Return (x, y) of the center of cell containing provided text 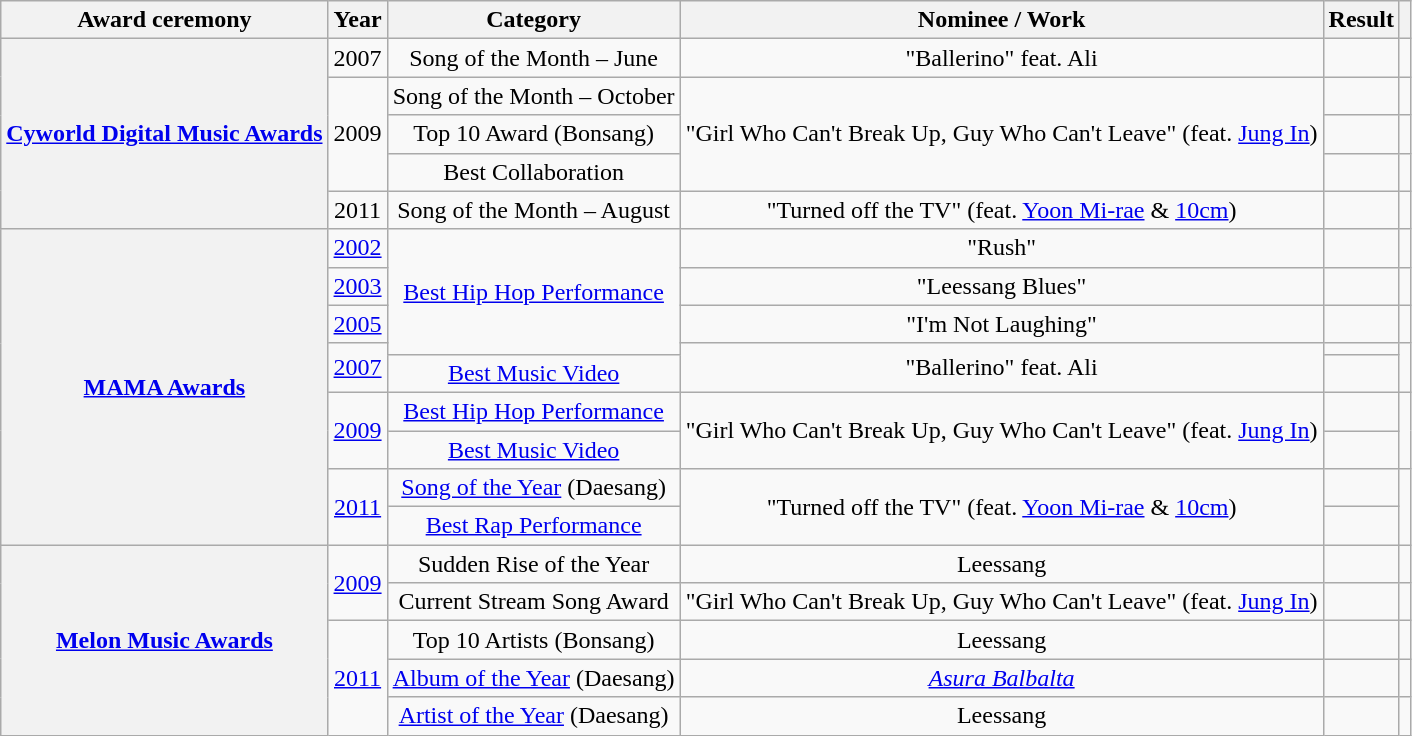
2002 (358, 248)
Year (358, 20)
Song of the Year (Daesang) (534, 488)
2005 (358, 324)
"I'm Not Laughing" (1002, 324)
Result (1361, 20)
Sudden Rise of the Year (534, 564)
Song of the Month – August (534, 210)
Category (534, 20)
Current Stream Song Award (534, 602)
Album of the Year (Daesang) (534, 678)
Artist of the Year (Daesang) (534, 716)
Best Rap Performance (534, 526)
2003 (358, 286)
Song of the Month – October (534, 96)
"Rush" (1002, 248)
Cyworld Digital Music Awards (164, 134)
MAMA Awards (164, 387)
Award ceremony (164, 20)
Top 10 Award (Bonsang) (534, 134)
Asura Balbalta (1002, 678)
Best Collaboration (534, 172)
Song of the Month – June (534, 58)
Melon Music Awards (164, 640)
"Leessang Blues" (1002, 286)
Nominee / Work (1002, 20)
Top 10 Artists (Bonsang) (534, 640)
